Pinpoint the cell where the given text exists, returning its (x, y) midpoint coordinate. 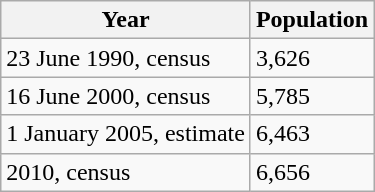
Year (126, 20)
6,463 (312, 134)
2010, census (126, 172)
6,656 (312, 172)
16 June 2000, census (126, 96)
23 June 1990, census (126, 58)
5,785 (312, 96)
1 January 2005, estimate (126, 134)
Population (312, 20)
3,626 (312, 58)
